Determine the (x, y) coordinate at the center of the cell enclosing the given text.  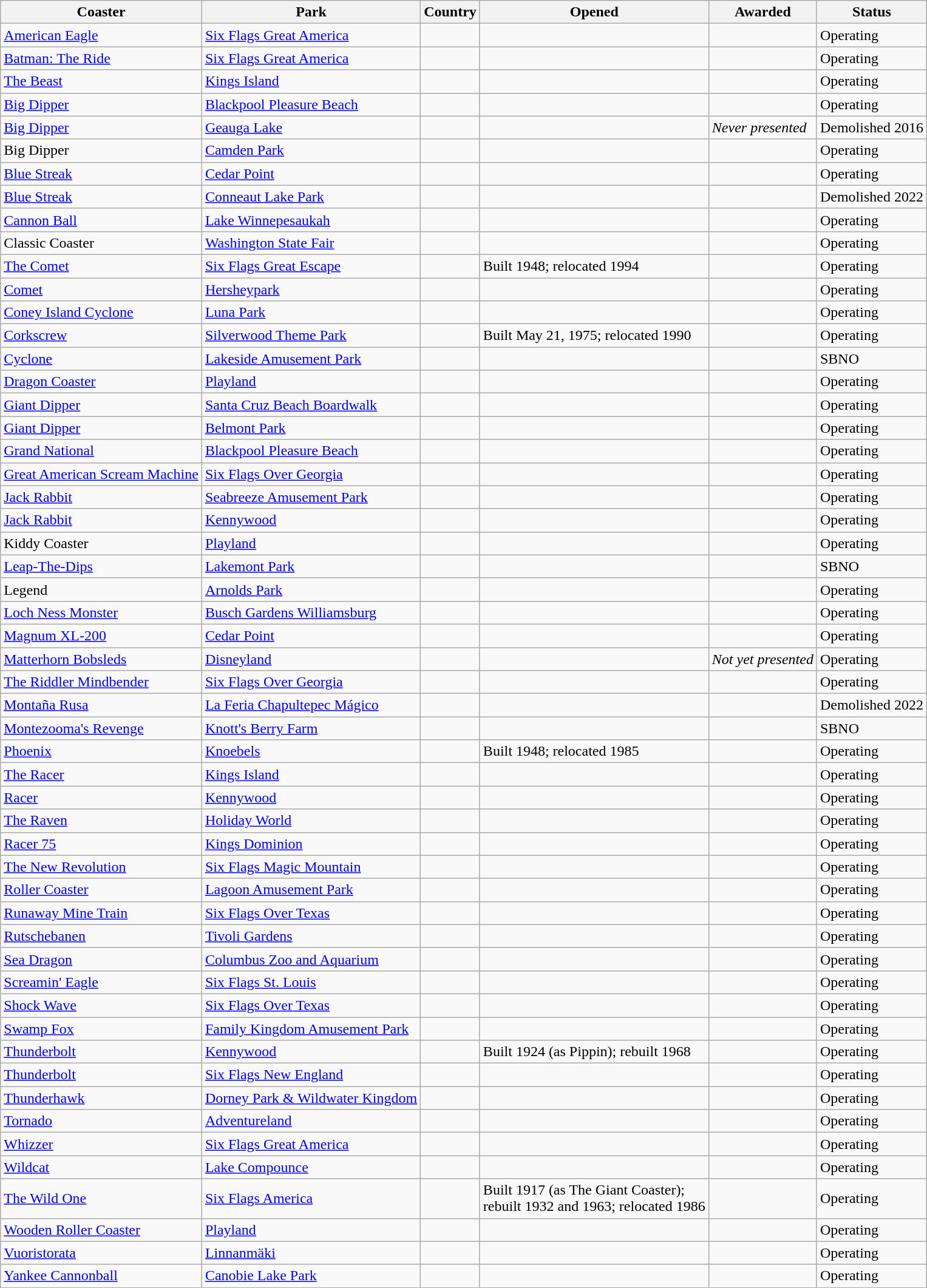
Knoebels (311, 751)
Coney Island Cyclone (101, 313)
Tivoli Gardens (311, 936)
Lakemont Park (311, 566)
Built May 21, 1975; relocated 1990 (594, 336)
Dragon Coaster (101, 382)
Dorney Park & Wildwater Kingdom (311, 1098)
Luna Park (311, 313)
Lakeside Amusement Park (311, 359)
Six Flags Magic Mountain (311, 867)
Geauga Lake (311, 127)
Country (450, 12)
Grand National (101, 451)
Cannon Ball (101, 220)
Silverwood Theme Park (311, 336)
Knott's Berry Farm (311, 728)
Comet (101, 290)
Disneyland (311, 659)
Whizzer (101, 1144)
Conneaut Lake Park (311, 197)
Family Kingdom Amusement Park (311, 1029)
Kiddy Coaster (101, 543)
Canobie Lake Park (311, 1276)
Racer (101, 798)
Built 1948; relocated 1985 (594, 751)
Leap-The-Dips (101, 566)
Six Flags St. Louis (311, 982)
Tornado (101, 1121)
Awarded (762, 12)
Demolished 2016 (872, 127)
Phoenix (101, 751)
Vuoristorata (101, 1253)
Magnum XL-200 (101, 636)
Washington State Fair (311, 243)
Seabreeze Amusement Park (311, 497)
Built 1948; relocated 1994 (594, 266)
Status (872, 12)
The Racer (101, 774)
Batman: The Ride (101, 58)
The Beast (101, 81)
Wooden Roller Coaster (101, 1230)
Opened (594, 12)
Built 1917 (as The Giant Coaster);rebuilt 1932 and 1963; relocated 1986 (594, 1198)
Matterhorn Bobsleds (101, 659)
Santa Cruz Beach Boardwalk (311, 405)
Corkscrew (101, 336)
Six Flags America (311, 1198)
Montezooma's Revenge (101, 728)
The Wild One (101, 1198)
Linnanmäki (311, 1253)
Classic Coaster (101, 243)
Coaster (101, 12)
The Riddler Mindbender (101, 682)
Great American Scream Machine (101, 474)
Roller Coaster (101, 890)
Sea Dragon (101, 959)
Racer 75 (101, 844)
The Comet (101, 266)
Loch Ness Monster (101, 612)
Thunderhawk (101, 1098)
Six Flags Great Escape (311, 266)
Not yet presented (762, 659)
Busch Gardens Williamsburg (311, 612)
Never presented (762, 127)
Legend (101, 589)
Holiday World (311, 821)
La Feria Chapultepec Mágico (311, 705)
Runaway Mine Train (101, 913)
Adventureland (311, 1121)
The New Revolution (101, 867)
Montaña Rusa (101, 705)
Camden Park (311, 151)
Lagoon Amusement Park (311, 890)
Cyclone (101, 359)
Swamp Fox (101, 1029)
Yankee Cannonball (101, 1276)
Shock Wave (101, 1005)
Hersheypark (311, 290)
Columbus Zoo and Aquarium (311, 959)
The Raven (101, 821)
Built 1924 (as Pippin); rebuilt 1968 (594, 1052)
Lake Winnepesaukah (311, 220)
Six Flags New England (311, 1075)
Screamin' Eagle (101, 982)
Arnolds Park (311, 589)
American Eagle (101, 35)
Lake Compounce (311, 1167)
Rutschebanen (101, 936)
Wildcat (101, 1167)
Park (311, 12)
Kings Dominion (311, 844)
Belmont Park (311, 428)
